Detect which cell encompasses the target text, then output its [x, y] center coordinate. 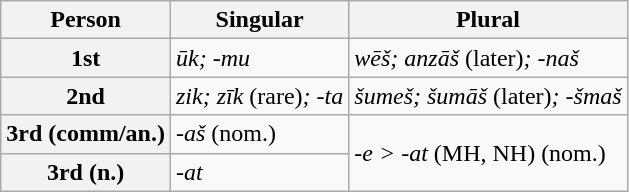
-at [259, 172]
1st [86, 58]
3rd (n.) [86, 172]
3rd (comm/an.) [86, 134]
Singular [259, 20]
Person [86, 20]
zik; zīk (rare); -ta [259, 96]
ūk; -mu [259, 58]
šumeš; šumāš (later); -šmaš [488, 96]
2nd [86, 96]
Plural [488, 20]
-aš (nom.) [259, 134]
-e > -at (MH, NH) (nom.) [488, 153]
wēš; anzāš (later); -naš [488, 58]
